Detect which cell encompasses the target text, then output its [X, Y] center coordinate. 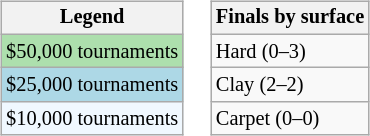
$25,000 tournaments [92, 85]
Hard (0–3) [290, 51]
Carpet (0–0) [290, 119]
$50,000 tournaments [92, 51]
Clay (2–2) [290, 85]
$10,000 tournaments [92, 119]
Legend [92, 18]
Finals by surface [290, 18]
